Search for the cell housing the specified text and yield its (X, Y) center coordinate. 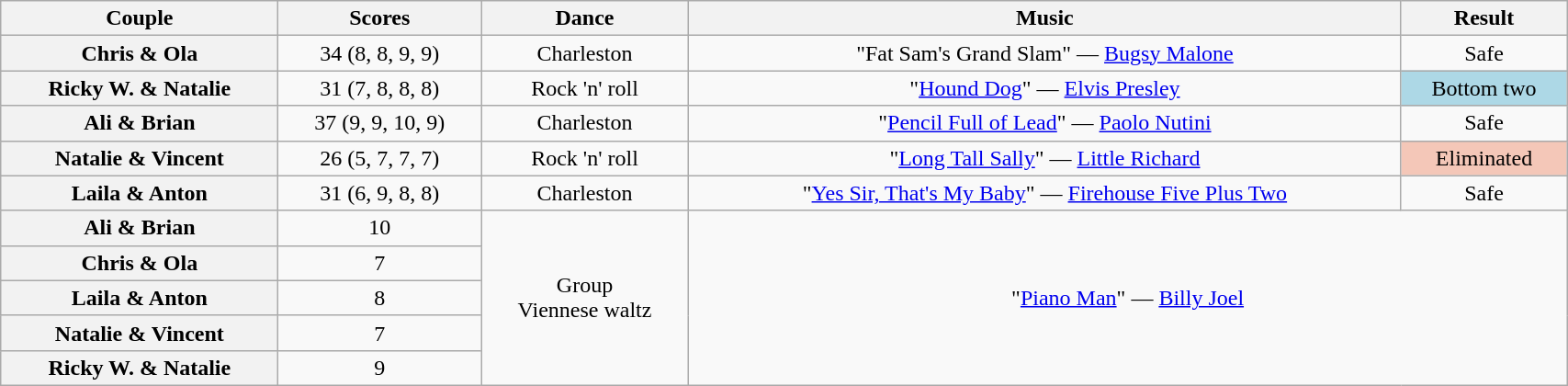
37 (9, 9, 10, 9) (380, 123)
34 (8, 8, 9, 9) (380, 53)
Bottom two (1483, 88)
Scores (380, 18)
Couple (140, 18)
Dance (585, 18)
31 (6, 9, 8, 8) (380, 193)
GroupViennese waltz (585, 298)
8 (380, 298)
"Pencil Full of Lead" — Paolo Nutini (1045, 123)
Eliminated (1483, 158)
26 (5, 7, 7, 7) (380, 158)
"Long Tall Sally" — Little Richard (1045, 158)
"Piano Man" — Billy Joel (1128, 298)
10 (380, 228)
9 (380, 368)
"Fat Sam's Grand Slam" — Bugsy Malone (1045, 53)
"Yes Sir, That's My Baby" — Firehouse Five Plus Two (1045, 193)
Result (1483, 18)
"Hound Dog" — Elvis Presley (1045, 88)
Music (1045, 18)
31 (7, 8, 8, 8) (380, 88)
